Find where the given text appears and provide that cell's center as [x, y] coordinate. 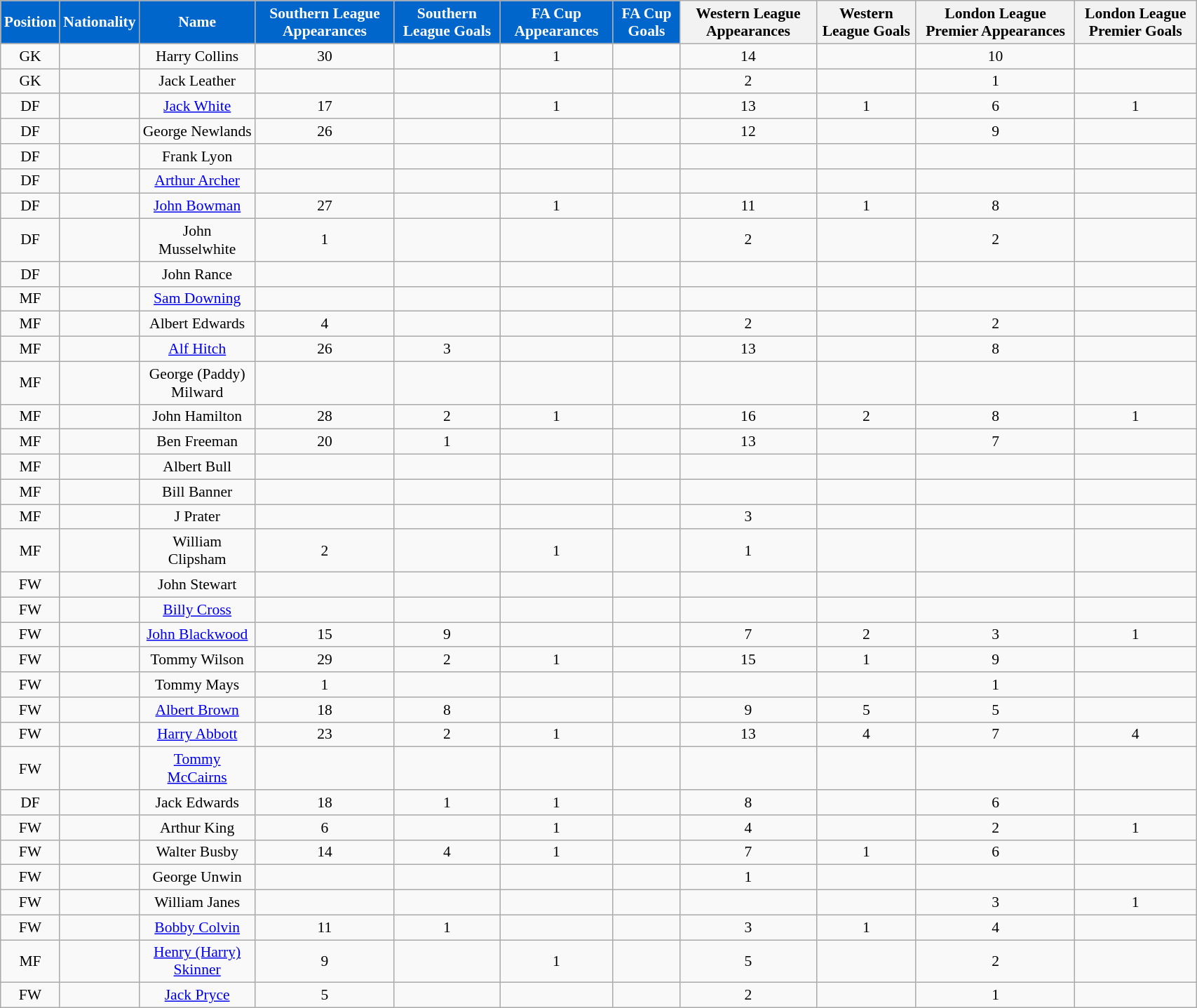
London League Premier Goals [1136, 22]
Bill Banner [198, 492]
Jack Pryce [198, 995]
10 [996, 56]
John Hamilton [198, 417]
Sam Downing [198, 299]
Arthur King [198, 828]
16 [749, 417]
Bobby Colvin [198, 927]
27 [325, 206]
Albert Brown [198, 710]
John Blackwood [198, 635]
John Rance [198, 274]
George Unwin [198, 878]
Jack White [198, 107]
Southern League Goals [447, 22]
George (Paddy) Milward [198, 383]
23 [325, 734]
12 [749, 131]
Western League Goals [866, 22]
Position [30, 22]
William Janes [198, 903]
Tommy Wilson [198, 660]
28 [325, 417]
Albert Edwards [198, 324]
Billy Cross [198, 610]
Nationality [100, 22]
Western League Appearances [749, 22]
FA Cup Goals [647, 22]
Name [198, 22]
29 [325, 660]
Walter Busby [198, 852]
John Stewart [198, 585]
Jack Leather [198, 81]
Ben Freeman [198, 442]
George Newlands [198, 131]
Jack Edwards [198, 802]
30 [325, 56]
Tommy McCairns [198, 769]
Tommy Mays [198, 685]
Southern League Appearances [325, 22]
FA Cup Appearances [557, 22]
John Bowman [198, 206]
Harry Abbott [198, 734]
Harry Collins [198, 56]
Frank Lyon [198, 156]
Alf Hitch [198, 349]
John Musselwhite [198, 240]
20 [325, 442]
William Clipsham [198, 551]
London League Premier Appearances [996, 22]
Albert Bull [198, 467]
Henry (Harry) Skinner [198, 961]
17 [325, 107]
J Prater [198, 517]
Arthur Archer [198, 181]
